For the text-containing cell, return its midpoint in [x, y] coordinate format. 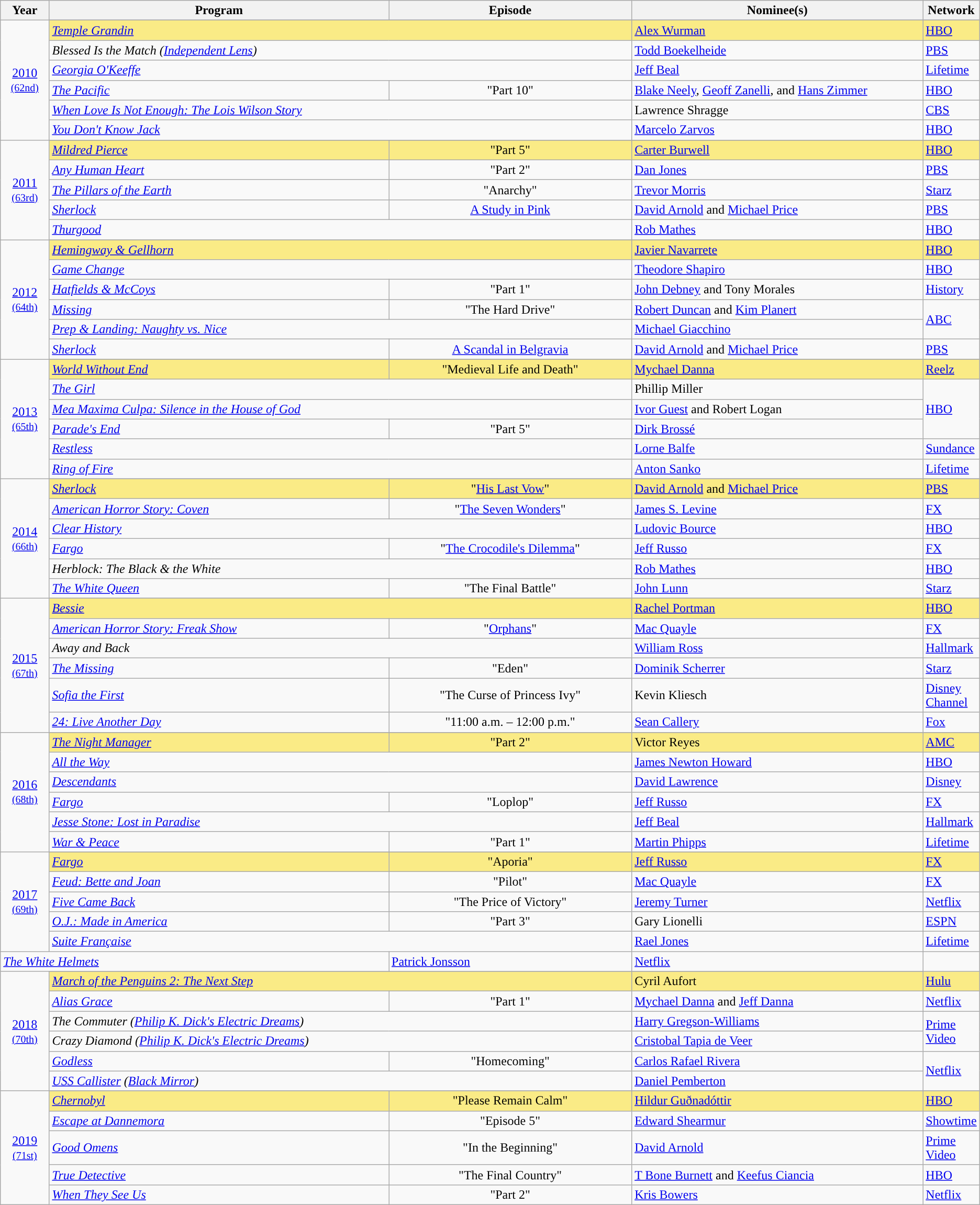
Georgia O'Keeffe [340, 70]
Alex Wurman [777, 30]
James S. Levine [777, 508]
March of the Penguins 2: The Next Step [340, 981]
The Commuter (Philip K. Dick's Electric Dreams) [340, 1021]
2017(69th) [25, 901]
Year [25, 10]
Thurgood [340, 229]
2014(66th) [25, 538]
Carlos Rafael Rivera [777, 1061]
"The Crocodile's Dilemma" [510, 548]
Dominik Scherrer [777, 668]
You Don't Know Jack [340, 130]
Mea Maxima Culpa: Silence in the House of God [340, 409]
ESPN [951, 922]
Todd Boekelheide [777, 50]
Cyril Aufort [777, 981]
Alias Grace [219, 1001]
Hulu [951, 981]
Blessed Is the Match (Independent Lens) [340, 50]
AMC [951, 742]
"In the Beginning" [510, 1148]
John Debney and Tony Morales [777, 290]
Nominee(s) [777, 10]
2011(63rd) [25, 190]
"His Last Vow" [510, 489]
Dirk Brossé [777, 429]
A Scandal in Belgravia [510, 349]
Parade's End [219, 429]
Chernobyl [219, 1101]
Showtime [951, 1121]
Any Human Heart [219, 170]
Hatfields & McCoys [219, 290]
Suite Française [340, 942]
Blake Neely, Geoff Zanelli, and Hans Zimmer [777, 90]
Dan Jones [777, 170]
War & Peace [219, 842]
David Lawrence [777, 782]
American Horror Story: Coven [219, 508]
"The Seven Wonders" [510, 508]
"Episode 5" [510, 1121]
Michael Giacchino [777, 329]
CBS [951, 110]
Jesse Stone: Lost in Paradise [340, 822]
Trevor Morris [777, 190]
"The Price of Victory" [510, 901]
Good Omens [219, 1148]
O.J.: Made in America [219, 922]
2013(65th) [25, 419]
"Part 3" [510, 922]
Feud: Bette and Joan [219, 881]
Robert Duncan and Kim Planert [777, 309]
John Lunn [777, 589]
Jeremy Turner [777, 901]
"The Final Country" [510, 1175]
Phillip Miller [777, 389]
Martin Phipps [777, 842]
Disney [951, 782]
When Love Is Not Enough: The Lois Wilson Story [340, 110]
Prep & Landing: Naughty vs. Nice [340, 329]
Anton Sanko [777, 469]
The White Helmets [195, 961]
Victor Reyes [777, 742]
Marcelo Zarvos [777, 130]
Herblock: The Black & the White [340, 568]
Lorne Balfe [777, 449]
Network [951, 10]
USS Callister (Black Mirror) [340, 1081]
"Medieval Life and Death" [510, 369]
Cristobal Tapia de Veer [777, 1041]
The Night Manager [219, 742]
The Missing [219, 668]
A Study in Pink [510, 209]
Missing [219, 309]
Five Came Back [219, 901]
Mychael Danna [777, 369]
Fox [951, 722]
Away and Back [340, 648]
Clear History [340, 528]
"The Hard Drive" [510, 309]
Escape at Dannemora [219, 1121]
Descendants [340, 782]
2010(62nd) [25, 80]
2012(64th) [25, 300]
World Without End [219, 369]
Crazy Diamond (Philip K. Dick's Electric Dreams) [340, 1041]
Sofia the First [219, 695]
"11:00 a.m. – 12:00 p.m." [510, 722]
"Aporia" [510, 861]
When They See Us [219, 1195]
"Anarchy" [510, 190]
David Arnold [777, 1148]
The Pacific [219, 90]
Reelz [951, 369]
Edward Shearmur [777, 1121]
Patrick Jonsson [510, 961]
Restless [340, 449]
Kevin Kliesch [777, 695]
Harry Gregson-Williams [777, 1021]
The Pillars of the Earth [219, 190]
Rachel Portman [777, 609]
Hildur Guðnadóttir [777, 1101]
Godless [219, 1061]
Game Change [340, 270]
2016(68th) [25, 792]
ABC [951, 319]
Sean Callery [777, 722]
Lawrence Shragge [777, 110]
True Detective [219, 1175]
Theodore Shapiro [777, 270]
"Loplop" [510, 802]
Javier Navarrete [777, 250]
Temple Grandin [340, 30]
"Pilot" [510, 881]
Mildred Pierce [219, 150]
James Newton Howard [777, 762]
Ludovic Bource [777, 528]
All the Way [340, 762]
Sundance [951, 449]
"Part 10" [510, 90]
2015(67th) [25, 665]
"The Final Battle" [510, 589]
Mychael Danna and Jeff Danna [777, 1001]
T Bone Burnett and Keefus Ciancia [777, 1175]
"Orphans" [510, 628]
The White Queen [219, 589]
"Eden" [510, 668]
Episode [510, 10]
"Homecoming" [510, 1061]
Ivor Guest and Robert Logan [777, 409]
History [951, 290]
2019(71st) [25, 1148]
The Girl [340, 389]
Rael Jones [777, 942]
"The Curse of Princess Ivy" [510, 695]
Kris Bowers [777, 1195]
Bessie [340, 609]
2018(70th) [25, 1031]
Carter Burwell [777, 150]
Hemingway & Gellhorn [340, 250]
Daniel Pemberton [777, 1081]
Program [219, 10]
American Horror Story: Freak Show [219, 628]
Ring of Fire [340, 469]
"Please Remain Calm" [510, 1101]
Disney Channel [951, 695]
William Ross [777, 648]
Gary Lionelli [777, 922]
24: Live Another Day [219, 722]
